Scan for the cell matching the given text and deliver its (X, Y) coordinate at center. 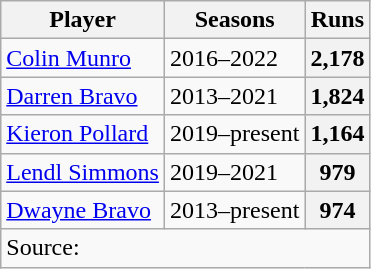
2019–2021 (234, 172)
1,824 (338, 96)
Kieron Pollard (83, 134)
2019–present (234, 134)
Dwayne Bravo (83, 210)
Seasons (234, 20)
Runs (338, 20)
Lendl Simmons (83, 172)
2,178 (338, 58)
Darren Bravo (83, 96)
2013–2021 (234, 96)
2016–2022 (234, 58)
Player (83, 20)
Source: (186, 248)
1,164 (338, 134)
Colin Munro (83, 58)
2013–present (234, 210)
979 (338, 172)
974 (338, 210)
